From the cell containing the given text, extract its center point as (X, Y) coordinate. 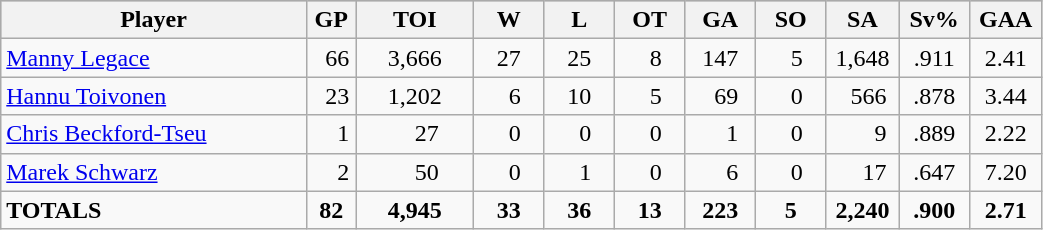
SO (790, 20)
23 (331, 96)
82 (331, 210)
GP (331, 20)
Sv% (934, 20)
3.44 (1006, 96)
1,202 (414, 96)
.900 (934, 210)
13 (649, 210)
33 (509, 210)
Hannu Toivonen (154, 96)
Manny Legace (154, 58)
10 (579, 96)
2.22 (1006, 134)
3,666 (414, 58)
.911 (934, 58)
25 (579, 58)
SA (862, 20)
66 (331, 58)
566 (862, 96)
.878 (934, 96)
2,240 (862, 210)
4,945 (414, 210)
.889 (934, 134)
GAA (1006, 20)
TOTALS (154, 210)
8 (649, 58)
36 (579, 210)
2.41 (1006, 58)
Chris Beckford-Tseu (154, 134)
17 (862, 172)
1,648 (862, 58)
OT (649, 20)
50 (414, 172)
9 (862, 134)
L (579, 20)
.647 (934, 172)
147 (720, 58)
Player (154, 20)
Marek Schwarz (154, 172)
W (509, 20)
GA (720, 20)
2.71 (1006, 210)
7.20 (1006, 172)
TOI (414, 20)
69 (720, 96)
2 (331, 172)
223 (720, 210)
